Search for the cell housing the specified text and yield its (x, y) center coordinate. 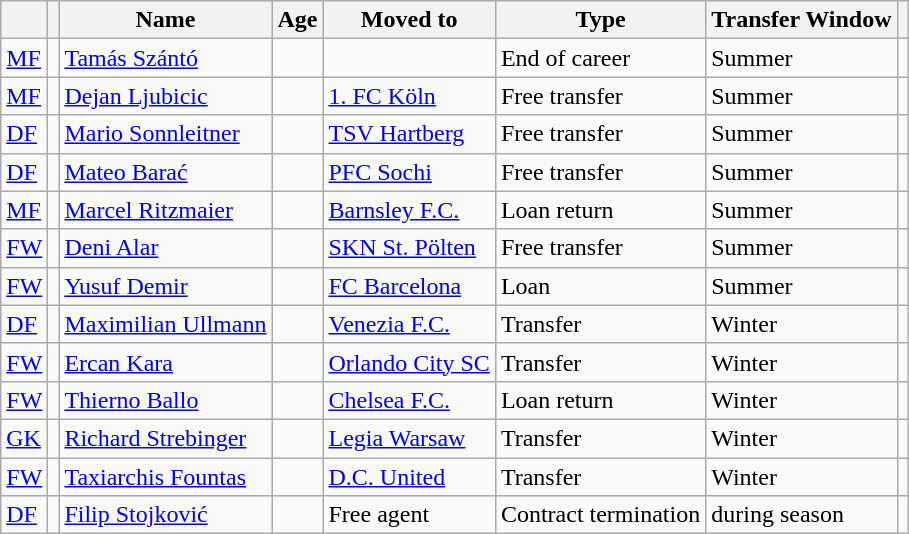
Mario Sonnleitner (166, 134)
Moved to (409, 20)
TSV Hartberg (409, 134)
Loan (600, 286)
GK (24, 438)
Ercan Kara (166, 362)
D.C. United (409, 477)
1. FC Köln (409, 96)
Thierno Ballo (166, 400)
Orlando City SC (409, 362)
Free agent (409, 515)
SKN St. Pölten (409, 248)
Dejan Ljubicic (166, 96)
Mateo Barać (166, 172)
Name (166, 20)
Contract termination (600, 515)
Chelsea F.C. (409, 400)
Transfer Window (802, 20)
FC Barcelona (409, 286)
Marcel Ritzmaier (166, 210)
Deni Alar (166, 248)
Type (600, 20)
Venezia F.C. (409, 324)
Filip Stojković (166, 515)
during season (802, 515)
Age (298, 20)
Barnsley F.C. (409, 210)
Richard Strebinger (166, 438)
Yusuf Demir (166, 286)
End of career (600, 58)
Maximilian Ullmann (166, 324)
PFC Sochi (409, 172)
Legia Warsaw (409, 438)
Taxiarchis Fountas (166, 477)
Tamás Szántó (166, 58)
